Pinpoint the cell where the given text exists, returning its [X, Y] midpoint coordinate. 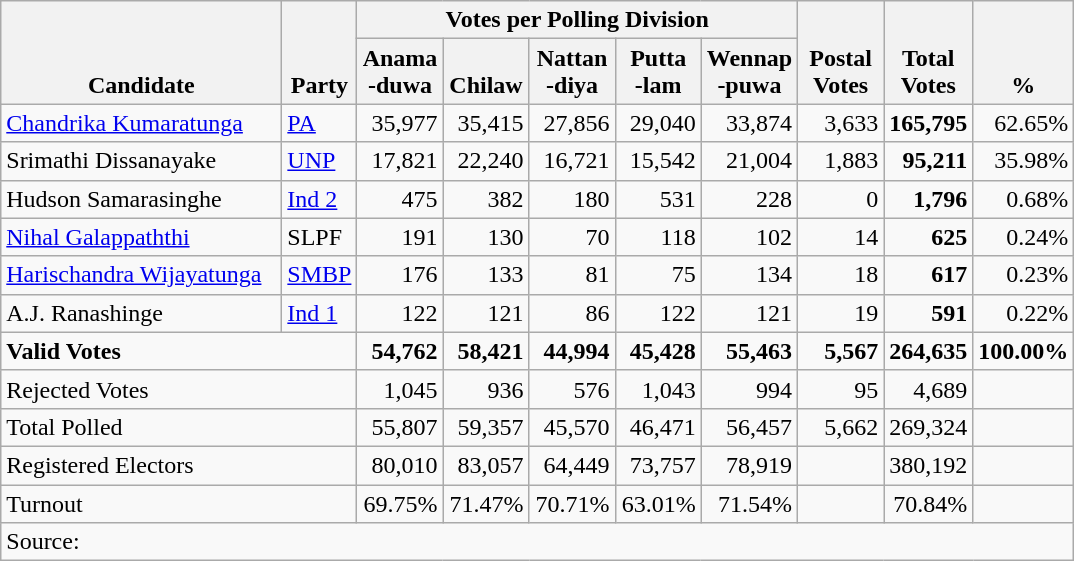
Source: [538, 542]
Party [320, 52]
1,796 [928, 199]
35.98% [1024, 161]
A.J. Ranashinge [142, 313]
Anama-duwa [400, 72]
0.24% [1024, 237]
Nattan-diya [572, 72]
64,449 [572, 465]
176 [400, 275]
58,421 [486, 351]
936 [486, 389]
5,662 [841, 427]
Total Polled [179, 427]
70.84% [928, 503]
73,757 [658, 465]
Nihal Galappaththi [142, 237]
35,977 [400, 123]
SLPF [320, 237]
59,357 [486, 427]
228 [749, 199]
27,856 [572, 123]
46,471 [658, 427]
591 [928, 313]
625 [928, 237]
71.47% [486, 503]
55,807 [400, 427]
16,721 [572, 161]
44,994 [572, 351]
83,057 [486, 465]
75 [658, 275]
95 [841, 389]
576 [572, 389]
Chandrika Kumaratunga [142, 123]
Registered Electors [179, 465]
PostalVotes [841, 52]
100.00% [1024, 351]
0.23% [1024, 275]
102 [749, 237]
% [1024, 52]
382 [486, 199]
269,324 [928, 427]
Harischandra Wijayatunga [142, 275]
71.54% [749, 503]
17,821 [400, 161]
78,919 [749, 465]
Votes per Polling Division [578, 20]
35,415 [486, 123]
70.71% [572, 503]
56,457 [749, 427]
21,004 [749, 161]
264,635 [928, 351]
Ind 1 [320, 313]
95,211 [928, 161]
Wennap-puwa [749, 72]
3,633 [841, 123]
80,010 [400, 465]
54,762 [400, 351]
45,428 [658, 351]
531 [658, 199]
4,689 [928, 389]
994 [749, 389]
118 [658, 237]
Turnout [179, 503]
14 [841, 237]
0.22% [1024, 313]
1,043 [658, 389]
19 [841, 313]
475 [400, 199]
Hudson Samarasinghe [142, 199]
SMBP [320, 275]
134 [749, 275]
PA [320, 123]
Chilaw [486, 72]
69.75% [400, 503]
1,883 [841, 161]
Ind 2 [320, 199]
380,192 [928, 465]
Srimathi Dissanayake [142, 161]
55,463 [749, 351]
22,240 [486, 161]
UNP [320, 161]
81 [572, 275]
45,570 [572, 427]
180 [572, 199]
5,567 [841, 351]
86 [572, 313]
133 [486, 275]
29,040 [658, 123]
63.01% [658, 503]
191 [400, 237]
165,795 [928, 123]
Putta-lam [658, 72]
Valid Votes [179, 351]
Rejected Votes [179, 389]
15,542 [658, 161]
0.68% [1024, 199]
Total Votes [928, 52]
0 [841, 199]
617 [928, 275]
Candidate [142, 52]
62.65% [1024, 123]
33,874 [749, 123]
70 [572, 237]
18 [841, 275]
1,045 [400, 389]
130 [486, 237]
